Output the (X, Y) coordinate of the center of the cell containing the given text.  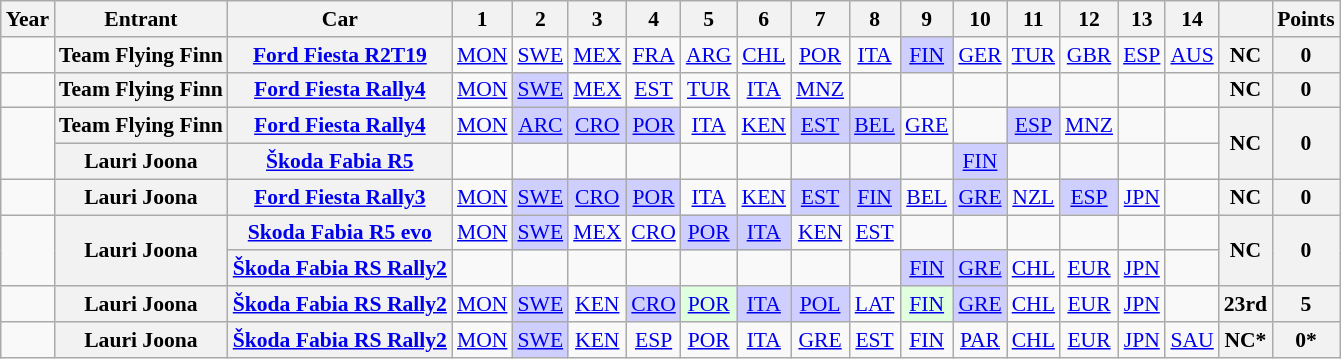
11 (1034, 19)
Car (340, 19)
NZL (1034, 197)
10 (980, 19)
PAR (980, 340)
Škoda Fabia R5 (340, 162)
23rd (1246, 304)
14 (1192, 19)
7 (820, 19)
ARG (709, 55)
9 (926, 19)
Ford Fiesta R2T19 (340, 55)
Skoda Fabia R5 evo (340, 233)
3 (597, 19)
2 (540, 19)
ARC (540, 126)
6 (764, 19)
FRA (654, 55)
LAT (874, 304)
Entrant (141, 19)
GBR (1089, 55)
Ford Fiesta Rally3 (340, 197)
POL (820, 304)
AUS (1192, 55)
Year (28, 19)
4 (654, 19)
12 (1089, 19)
GER (980, 55)
13 (1142, 19)
0* (1306, 340)
8 (874, 19)
1 (482, 19)
NC* (1246, 340)
Points (1306, 19)
SAU (1192, 340)
